Provide the (X, Y) coordinate of the cell's center where the given text is located.  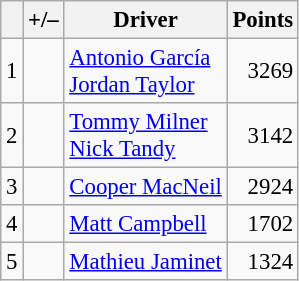
1324 (262, 262)
Points (262, 20)
+/– (44, 20)
3269 (262, 72)
3 (12, 187)
Cooper MacNeil (146, 187)
Tommy Milner Nick Tandy (146, 136)
2924 (262, 187)
Mathieu Jaminet (146, 262)
4 (12, 224)
Antonio García Jordan Taylor (146, 72)
5 (12, 262)
Matt Campbell (146, 224)
Driver (146, 20)
1 (12, 72)
1702 (262, 224)
2 (12, 136)
3142 (262, 136)
